Find where the given text appears and provide that cell's center as [x, y] coordinate. 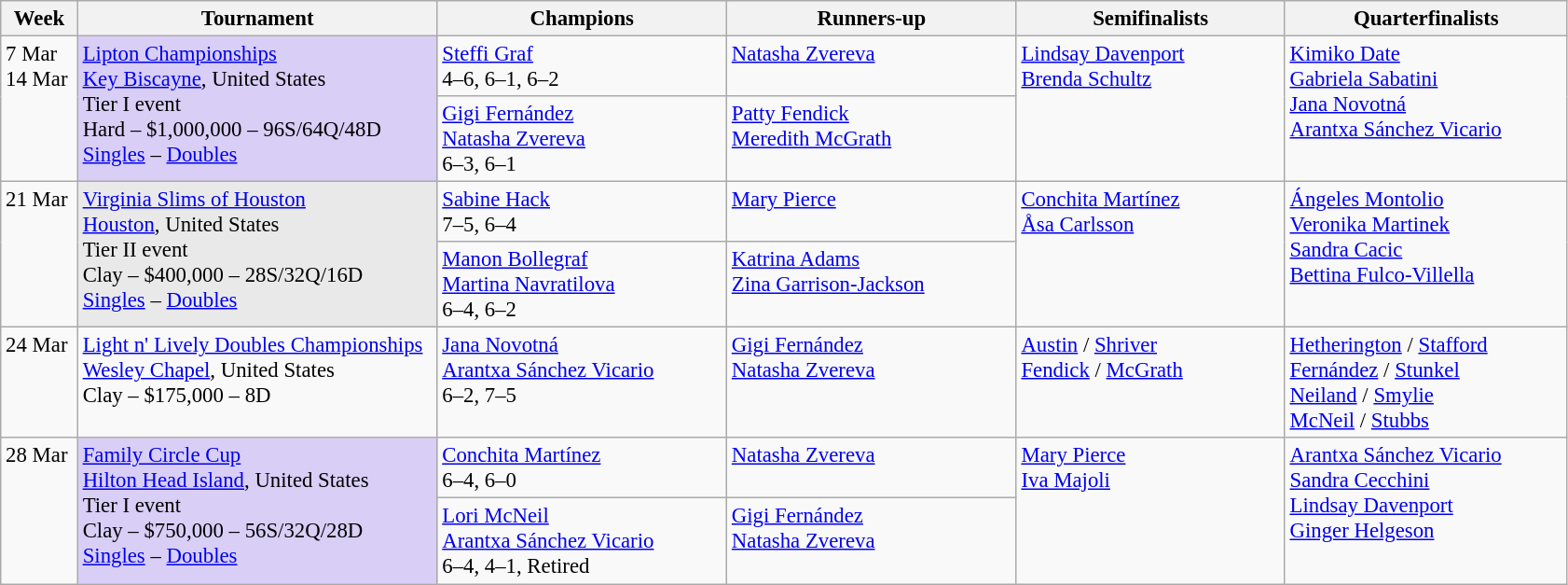
Virginia Slims of Houston Houston, United StatesTier II eventClay – $400,000 – 28S/32Q/16D Singles – Doubles [257, 255]
Jana Novotná Arantxa Sánchez Vicario6–2, 7–5 [582, 383]
Champions [582, 19]
Family Circle Cup Hilton Head Island, United StatesTier I eventClay – $750,000 – 56S/32Q/28D Singles – Doubles [257, 511]
28 Mar [39, 511]
Katrina Adams Zina Garrison-Jackson [873, 285]
Arantxa Sánchez Vicario Sandra Cecchini Lindsay Davenport Ginger Helgeson [1426, 511]
Kimiko Date Gabriela Sabatini Jana Novotná Arantxa Sánchez Vicario [1426, 109]
Semifinalists [1150, 19]
Sabine Hack7–5, 6–4 [582, 213]
Gigi Fernández Natasha Zvereva 6–3, 6–1 [582, 139]
Hetherington / Stafford Fernández / Stunkel Neiland / Smylie McNeil / Stubbs [1426, 383]
Lindsay Davenport Brenda Schultz [1150, 109]
Light n' Lively Doubles Championships Wesley Chapel, United StatesClay – $175,000 – 8D [257, 383]
Quarterfinalists [1426, 19]
Runners-up [873, 19]
Steffi Graf4–6, 6–1, 6–2 [582, 67]
Week [39, 19]
Austin / Shriver Fendick / McGrath [1150, 383]
Mary Pierce [873, 213]
Patty Fendick Meredith McGrath [873, 139]
7 Mar14 Mar [39, 109]
Lori McNeil Arantxa Sánchez Vicario 6–4, 4–1, Retired [582, 541]
Conchita Martínez6–4, 6–0 [582, 468]
Ángeles Montolio Veronika Martinek Sandra Cacic Bettina Fulco-Villella [1426, 255]
Tournament [257, 19]
Conchita Martínez Åsa Carlsson [1150, 255]
Manon Bollegraf Martina Navratilova 6–4, 6–2 [582, 285]
24 Mar [39, 383]
Lipton Championships Key Biscayne, United StatesTier I eventHard – $1,000,000 – 96S/64Q/48D Singles – Doubles [257, 109]
21 Mar [39, 255]
Mary Pierce Iva Majoli [1150, 511]
